Identify which cell holds the provided text, then report its (x, y) central coordinate. 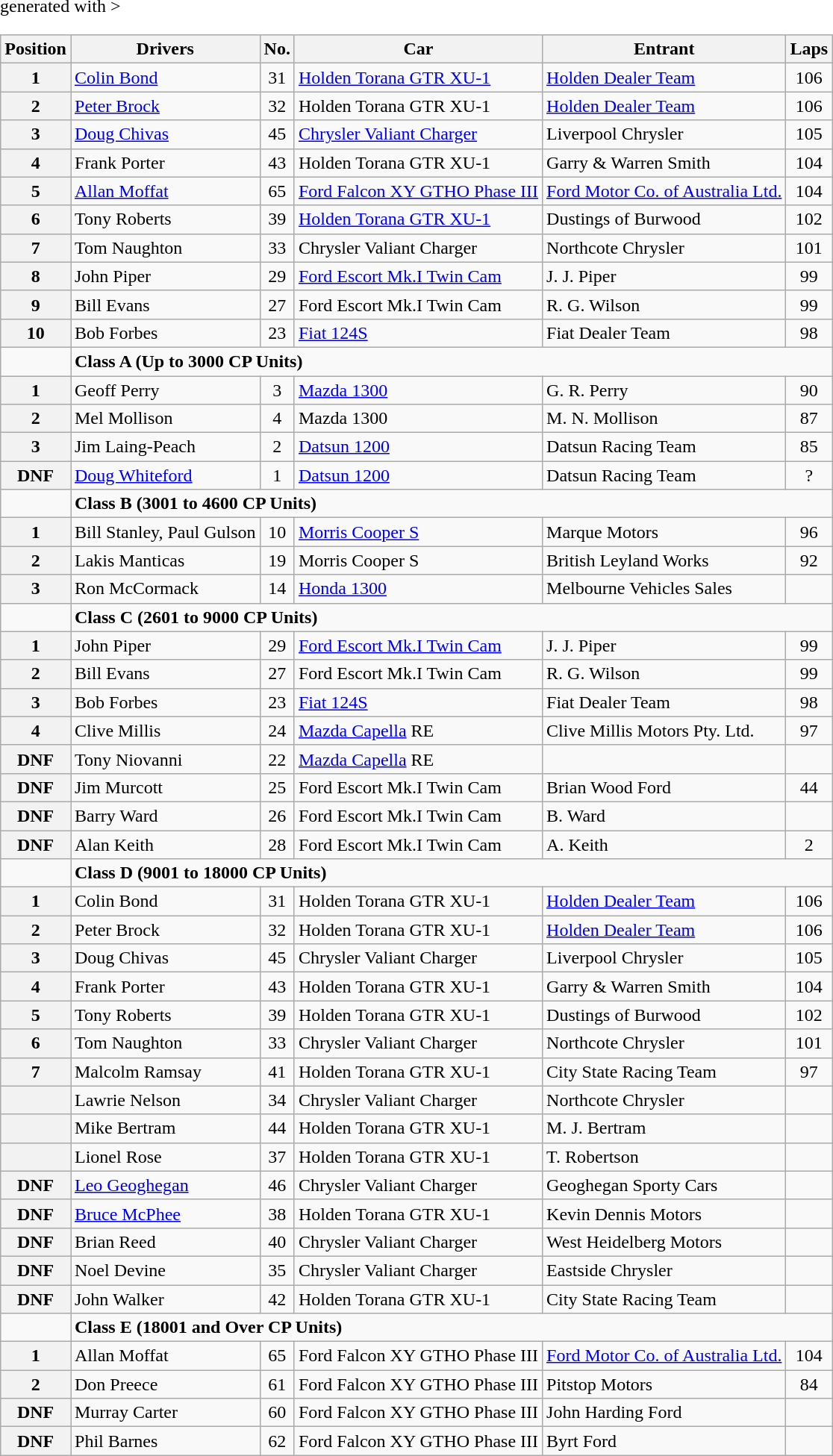
A. Keith (664, 844)
Clive Millis (165, 731)
Class C (2601 to 9000 CP Units) (451, 617)
22 (277, 759)
B. Ward (664, 816)
M. N. Mollison (664, 419)
Eastside Chrysler (664, 1270)
Melbourne Vehicles Sales (664, 589)
Pitstop Motors (664, 1384)
Brian Reed (165, 1242)
28 (277, 844)
Mel Mollison (165, 419)
Ron McCormack (165, 589)
Lionel Rose (165, 1157)
14 (277, 589)
Kevin Dennis Motors (664, 1213)
Geoff Perry (165, 390)
35 (277, 1270)
26 (277, 816)
Geoghegan Sporty Cars (664, 1185)
19 (277, 560)
Mike Bertram (165, 1128)
40 (277, 1242)
Byrt Ford (664, 1441)
42 (277, 1299)
Phil Barnes (165, 1441)
Class A (Up to 3000 CP Units) (451, 361)
Malcolm Ramsay (165, 1072)
Drivers (165, 49)
T. Robertson (664, 1157)
38 (277, 1213)
Class D (9001 to 18000 CP Units) (451, 873)
87 (809, 419)
Clive Millis Motors Pty. Ltd. (664, 731)
M. J. Bertram (664, 1128)
Honda 1300 (418, 589)
Tony Niovanni (165, 759)
62 (277, 1441)
Brian Wood Ford (664, 787)
Jim Murcott (165, 787)
West Heidelberg Motors (664, 1242)
Don Preece (165, 1384)
9 (36, 304)
Laps (809, 49)
8 (36, 276)
Class E (18001 and Over CP Units) (451, 1328)
Doug Whiteford (165, 475)
Entrant (664, 49)
G. R. Perry (664, 390)
61 (277, 1384)
John Walker (165, 1299)
Position (36, 49)
85 (809, 447)
Jim Laing-Peach (165, 447)
Alan Keith (165, 844)
25 (277, 787)
84 (809, 1384)
Lawrie Nelson (165, 1100)
Bruce McPhee (165, 1213)
34 (277, 1100)
60 (277, 1413)
92 (809, 560)
British Leyland Works (664, 560)
Noel Devine (165, 1270)
Barry Ward (165, 816)
Leo Geoghegan (165, 1185)
Car (418, 49)
Bill Stanley, Paul Gulson (165, 532)
No. (277, 49)
Class B (3001 to 4600 CP Units) (451, 504)
41 (277, 1072)
37 (277, 1157)
24 (277, 731)
John Harding Ford (664, 1413)
Marque Motors (664, 532)
? (809, 475)
Murray Carter (165, 1413)
90 (809, 390)
Lakis Manticas (165, 560)
96 (809, 532)
46 (277, 1185)
